From the cell containing the given text, extract its center point as (x, y) coordinate. 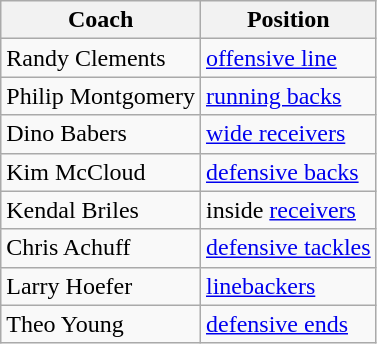
Kim McCloud (101, 172)
Larry Hoefer (101, 286)
Kendal Briles (101, 210)
defensive backs (288, 172)
Chris Achuff (101, 248)
defensive ends (288, 324)
offensive line (288, 58)
Theo Young (101, 324)
inside receivers (288, 210)
wide receivers (288, 134)
Dino Babers (101, 134)
defensive tackles (288, 248)
Randy Clements (101, 58)
Philip Montgomery (101, 96)
Position (288, 20)
Coach (101, 20)
linebackers (288, 286)
running backs (288, 96)
